Return the [X, Y] coordinate for the center point of the cell that contains the specified text.  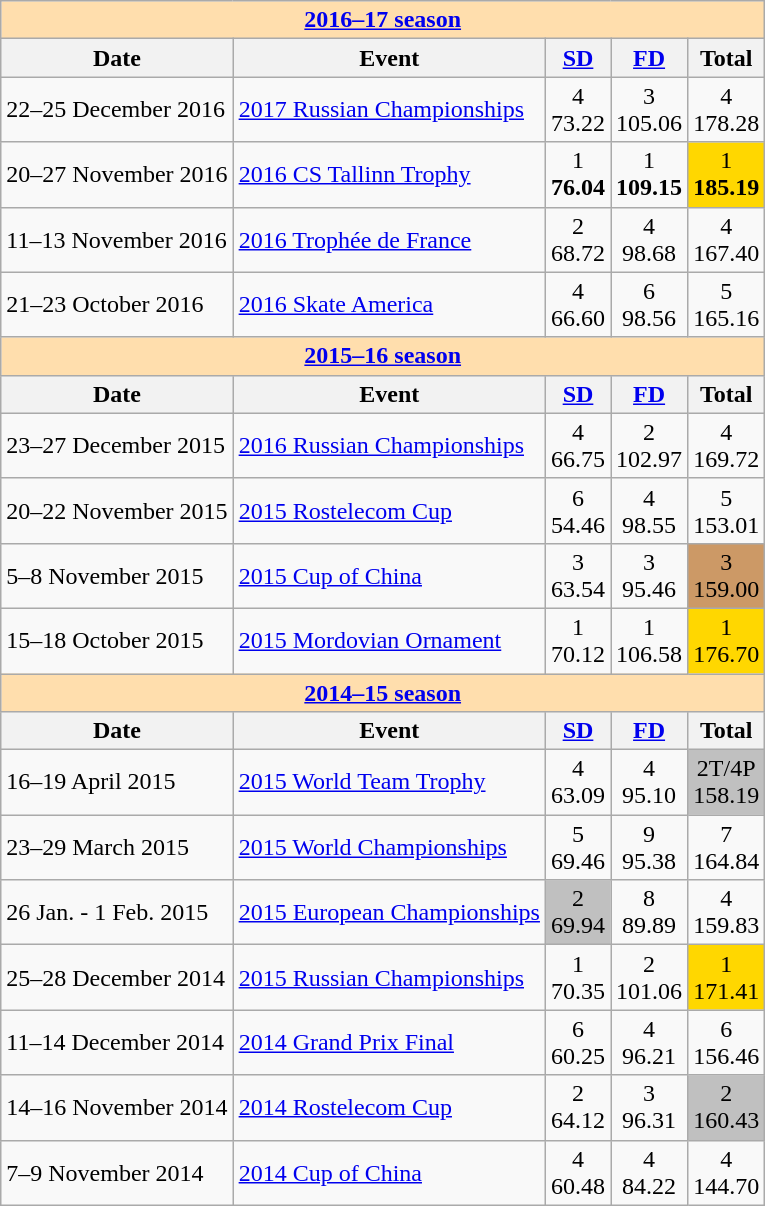
2015 Mordovian Ornament [389, 640]
4 167.40 [726, 240]
2 101.06 [650, 978]
2015 World Team Trophy [389, 782]
7 164.84 [726, 848]
2014 Cup of China [389, 1172]
5 165.16 [726, 304]
6 54.46 [578, 510]
4 84.22 [650, 1172]
1 106.58 [650, 640]
4 66.75 [578, 446]
6 156.46 [726, 1042]
5–8 November 2015 [117, 576]
2016 Trophée de France [389, 240]
3 63.54 [578, 576]
1 109.15 [650, 174]
2014–15 season [383, 693]
2014 Rostelecom Cup [389, 1108]
1 70.35 [578, 978]
8 89.89 [650, 912]
5 153.01 [726, 510]
4 96.21 [650, 1042]
2015–16 season [383, 356]
9 95.38 [650, 848]
2 102.97 [650, 446]
23–29 March 2015 [117, 848]
11–13 November 2016 [117, 240]
2015 Cup of China [389, 576]
2 160.43 [726, 1108]
11–14 December 2014 [117, 1042]
2 64.12 [578, 1108]
2015 World Championships [389, 848]
2016–17 season [383, 20]
2016 CS Tallinn Trophy [389, 174]
1 76.04 [578, 174]
1 70.12 [578, 640]
20–22 November 2015 [117, 510]
2T/4P 158.19 [726, 782]
4 60.48 [578, 1172]
25–28 December 2014 [117, 978]
2014 Grand Prix Final [389, 1042]
4 73.22 [578, 110]
2015 Rostelecom Cup [389, 510]
22–25 December 2016 [117, 110]
2016 Russian Championships [389, 446]
4 95.10 [650, 782]
5 69.46 [578, 848]
15–18 October 2015 [117, 640]
16–19 April 2015 [117, 782]
2016 Skate America [389, 304]
2015 Russian Championships [389, 978]
4 144.70 [726, 1172]
21–23 October 2016 [117, 304]
4 178.28 [726, 110]
7–9 November 2014 [117, 1172]
2015 European Championships [389, 912]
3 105.06 [650, 110]
1 185.19 [726, 174]
3 96.31 [650, 1108]
6 60.25 [578, 1042]
3 95.46 [650, 576]
4 159.83 [726, 912]
23–27 December 2015 [117, 446]
1 176.70 [726, 640]
2017 Russian Championships [389, 110]
1 171.41 [726, 978]
2 68.72 [578, 240]
2 69.94 [578, 912]
20–27 November 2016 [117, 174]
3 159.00 [726, 576]
4 63.09 [578, 782]
4 98.68 [650, 240]
4 66.60 [578, 304]
26 Jan. - 1 Feb. 2015 [117, 912]
6 98.56 [650, 304]
4 169.72 [726, 446]
14–16 November 2014 [117, 1108]
4 98.55 [650, 510]
